Output the (x, y) coordinate of the center of the cell containing the given text.  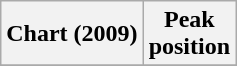
Peakposition (189, 34)
Chart (2009) (72, 34)
